From the cell containing the given text, extract its center point as [X, Y] coordinate. 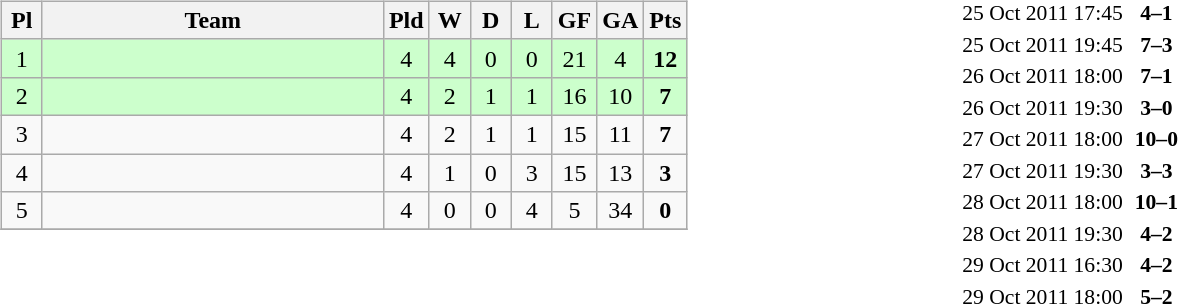
Team [212, 20]
26 Oct 2011 18:00 [1043, 75]
Pl [22, 20]
13 [620, 173]
28 Oct 2011 18:00 [1043, 201]
29 Oct 2011 16:30 [1043, 264]
GF [574, 20]
Pld [406, 20]
11 [620, 134]
W [450, 20]
D [490, 20]
26 Oct 2011 19:30 [1043, 107]
27 Oct 2011 19:30 [1043, 170]
L [532, 20]
27 Oct 2011 18:00 [1043, 138]
28 Oct 2011 19:30 [1043, 233]
25 Oct 2011 19:45 [1043, 44]
21 [574, 58]
GA [620, 20]
12 [666, 58]
16 [574, 96]
34 [620, 211]
10 [620, 96]
Pts [666, 20]
